Extract the (x, y) coordinate from the center of the cell holding the provided text.  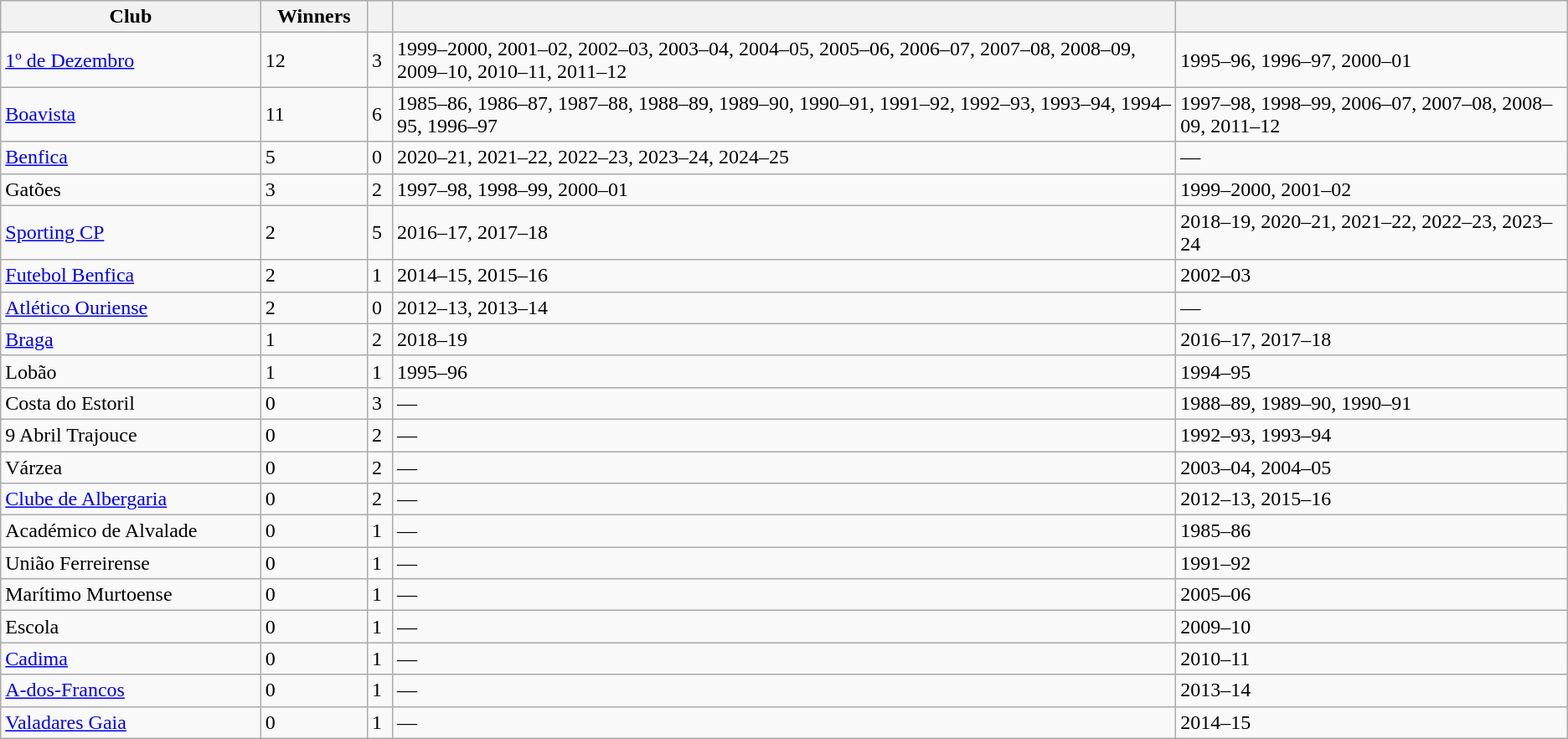
2009–10 (1372, 627)
2002–03 (1372, 276)
Clube de Albergaria (131, 499)
2013–14 (1372, 690)
Atlético Ouriense (131, 307)
1997–98, 1998–99, 2006–07, 2007–08, 2008–09, 2011–12 (1372, 114)
2010–11 (1372, 659)
Cadima (131, 659)
9 Abril Trajouce (131, 435)
Club (131, 17)
Winners (313, 17)
2018–19 (784, 339)
A-dos-Francos (131, 690)
1991–92 (1372, 563)
1997–98, 1998–99, 2000–01 (784, 189)
1985–86, 1986–87, 1987–88, 1988–89, 1989–90, 1990–91, 1991–92, 1992–93, 1993–94, 1994–95, 1996–97 (784, 114)
Académico de Alvalade (131, 531)
1985–86 (1372, 531)
Benfica (131, 158)
Marítimo Murtoense (131, 595)
1995–96, 1996–97, 2000–01 (1372, 60)
Costa do Estoril (131, 403)
Braga (131, 339)
12 (313, 60)
2014–15, 2015–16 (784, 276)
Sporting CP (131, 233)
Futebol Benfica (131, 276)
1992–93, 1993–94 (1372, 435)
1994–95 (1372, 371)
União Ferreirense (131, 563)
2012–13, 2015–16 (1372, 499)
1995–96 (784, 371)
2014–15 (1372, 722)
6 (380, 114)
Lobão (131, 371)
1º de Dezembro (131, 60)
Várzea (131, 467)
2012–13, 2013–14 (784, 307)
1999–2000, 2001–02 (1372, 189)
2018–19, 2020–21, 2021–22, 2022–23, 2023–24 (1372, 233)
Escola (131, 627)
Valadares Gaia (131, 722)
2003–04, 2004–05 (1372, 467)
Boavista (131, 114)
1999–2000, 2001–02, 2002–03, 2003–04, 2004–05, 2005–06, 2006–07, 2007–08, 2008–09, 2009–10, 2010–11, 2011–12 (784, 60)
1988–89, 1989–90, 1990–91 (1372, 403)
Gatões (131, 189)
11 (313, 114)
2005–06 (1372, 595)
2020–21, 2021–22, 2022–23, 2023–24, 2024–25 (784, 158)
